Return (x, y) of the center of cell containing provided text 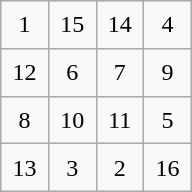
15 (72, 25)
9 (168, 72)
6 (72, 72)
14 (120, 25)
2 (120, 168)
8 (25, 120)
10 (72, 120)
16 (168, 168)
12 (25, 72)
7 (120, 72)
1 (25, 25)
3 (72, 168)
13 (25, 168)
4 (168, 25)
11 (120, 120)
5 (168, 120)
